Determine the [X, Y] coordinate at the center of the cell enclosing the given text.  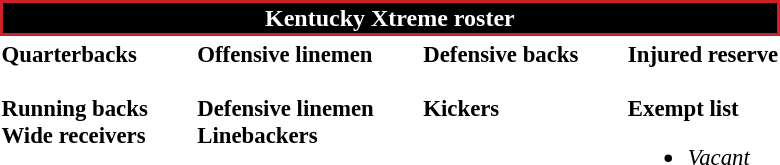
Kentucky Xtreme roster [390, 18]
